Determine the [x, y] coordinate at the center of the cell enclosing the given text.  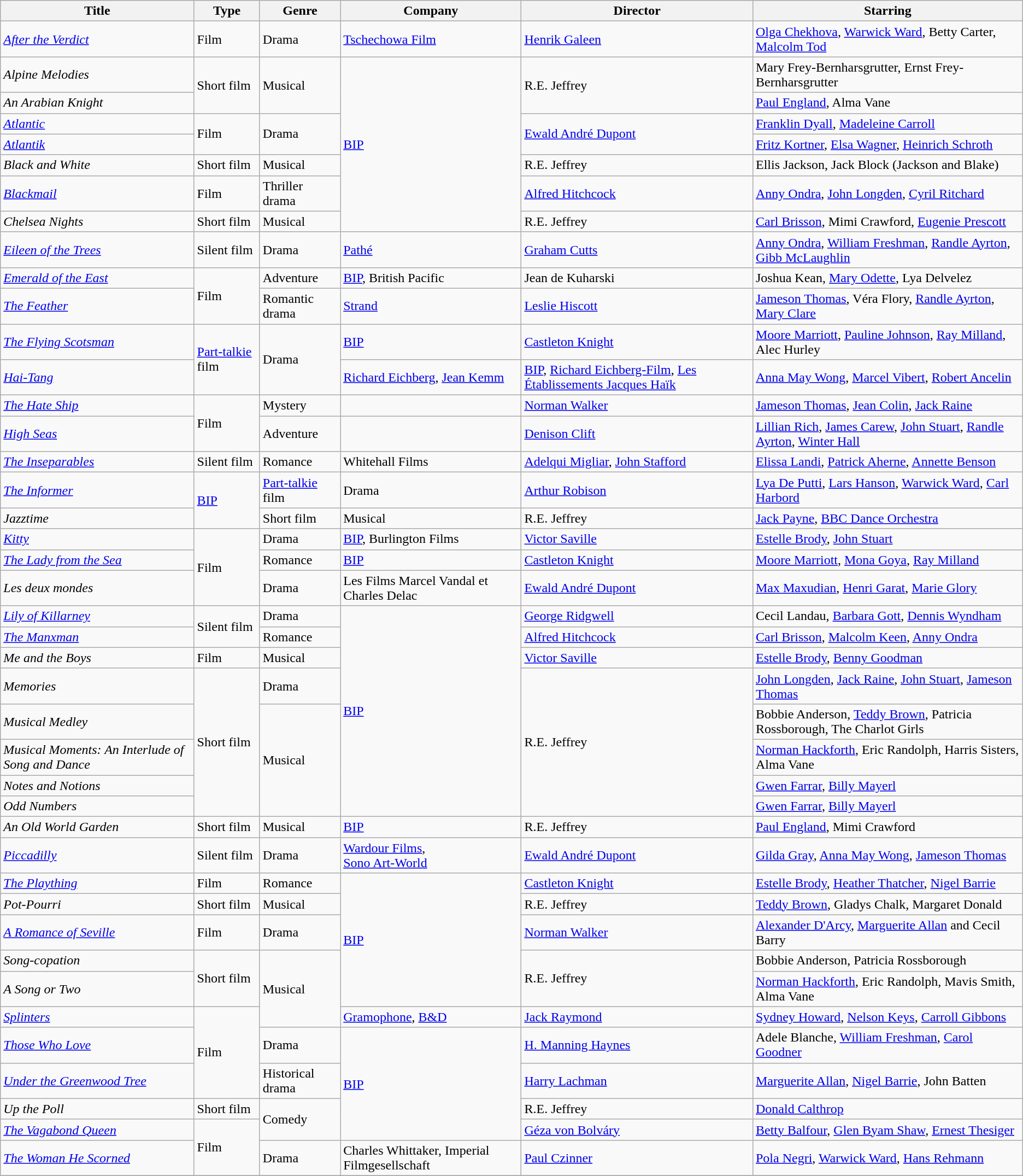
Under the Greenwood Tree [97, 1080]
Black and White [97, 165]
The Flying Scotsman [97, 341]
High Seas [97, 434]
Mystery [299, 406]
The Hate Ship [97, 406]
Moore Marriott, Mona Goya, Ray Milland [887, 560]
Piccadilly [97, 855]
The Inseparables [97, 462]
Estelle Brody, Heather Thatcher, Nigel Barrie [887, 884]
Les deux mondes [97, 588]
Hai-Tang [97, 377]
After the Verdict [97, 39]
Norman Hackforth, Eric Randolph, Mavis Smith, Alma Vane [887, 988]
Lily of Killarney [97, 616]
Jean de Kuharski [637, 278]
Eileen of the Trees [97, 249]
Romantic drama [299, 306]
Wardour Films,Sono Art-World [431, 855]
Henrik Galeen [637, 39]
Adelqui Migliar, John Stafford [637, 462]
Odd Numbers [97, 806]
The Manxman [97, 637]
Charles Whittaker, Imperial Filmgesellschaft [431, 1158]
Alexander D'Arcy, Marguerite Allan and Cecil Barry [887, 933]
An Old World Garden [97, 827]
Up the Poll [97, 1109]
Musical Medley [97, 722]
Graham Cutts [637, 249]
Joshua Kean, Mary Odette, Lya Delvelez [887, 278]
Moore Marriott, Pauline Johnson, Ray Milland, Alec Hurley [887, 341]
Genre [299, 11]
Les Films Marcel Vandal et Charles Delac [431, 588]
Carl Brisson, Mimi Crawford, Eugenie Prescott [887, 221]
Whitehall Films [431, 462]
Max Maxudian, Henri Garat, Marie Glory [887, 588]
Jazztime [97, 518]
Me and the Boys [97, 658]
Pathé [431, 249]
Kitty [97, 539]
BIP, Richard Eichberg-Film, Les Établissements Jacques Haïk [637, 377]
Franklin Dyall, Madeleine Carroll [887, 124]
Tschechowa Film [431, 39]
The Lady from the Sea [97, 560]
Adele Blanche, William Freshman, Carol Goodner [887, 1045]
Géza von Bolváry [637, 1130]
Jameson Thomas, Véra Flory, Randle Ayrton, Mary Clare [887, 306]
H. Manning Haynes [637, 1045]
A Song or Two [97, 988]
Fritz Kortner, Elsa Wagner, Heinrich Schroth [887, 144]
Leslie Hiscott [637, 306]
Paul England, Mimi Crawford [887, 827]
Historical drama [299, 1080]
The Vagabond Queen [97, 1130]
Type [227, 11]
Emerald of the East [97, 278]
Elissa Landi, Patrick Aherne, Annette Benson [887, 462]
The Plaything [97, 884]
Thriller drama [299, 194]
Harry Lachman [637, 1080]
Gramophone, B&D [431, 1017]
Betty Balfour, Glen Byam Shaw, Ernest Thesiger [887, 1130]
Marguerite Allan, Nigel Barrie, John Batten [887, 1080]
Richard Eichberg, Jean Kemm [431, 377]
Comedy [299, 1119]
Olga Chekhova, Warwick Ward, Betty Carter, Malcolm Tod [887, 39]
Jack Payne, BBC Dance Orchestra [887, 518]
Alpine Melodies [97, 74]
Blackmail [97, 194]
Strand [431, 306]
Memories [97, 686]
Donald Calthrop [887, 1109]
Bobbie Anderson, Teddy Brown, Patricia Rossborough, The Charlot Girls [887, 722]
The Feather [97, 306]
Jack Raymond [637, 1017]
Paul Czinner [637, 1158]
Anny Ondra, John Longden, Cyril Ritchard [887, 194]
Sydney Howard, Nelson Keys, Carroll Gibbons [887, 1017]
The Woman He Scorned [97, 1158]
Starring [887, 11]
Bobbie Anderson, Patricia Rossborough [887, 961]
BIP, British Pacific [431, 278]
The Informer [97, 490]
Carl Brisson, Malcolm Keen, Anny Ondra [887, 637]
Pola Negri, Warwick Ward, Hans Rehmann [887, 1158]
Lillian Rich, James Carew, John Stuart, Randle Ayrton, Winter Hall [887, 434]
Paul England, Alma Vane [887, 103]
Jameson Thomas, Jean Colin, Jack Raine [887, 406]
An Arabian Knight [97, 103]
Estelle Brody, Benny Goodman [887, 658]
Pot-Pourri [97, 904]
Norman Hackforth, Eric Randolph, Harris Sisters, Alma Vane [887, 757]
Director [637, 11]
Gilda Gray, Anna May Wong, Jameson Thomas [887, 855]
Notes and Notions [97, 786]
John Longden, Jack Raine, John Stuart, Jameson Thomas [887, 686]
Denison Clift [637, 434]
Teddy Brown, Gladys Chalk, Margaret Donald [887, 904]
BIP, Burlington Films [431, 539]
Mary Frey-Bernharsgrutter, Ernst Frey-Bernharsgrutter [887, 74]
Anny Ondra, William Freshman, Randle Ayrton, Gibb McLaughlin [887, 249]
Atlantic [97, 124]
George Ridgwell [637, 616]
Lya De Putti, Lars Hanson, Warwick Ward, Carl Harbord [887, 490]
Title [97, 11]
Ellis Jackson, Jack Block (Jackson and Blake) [887, 165]
Splinters [97, 1017]
Those Who Love [97, 1045]
Company [431, 11]
Cecil Landau, Barbara Gott, Dennis Wyndham [887, 616]
Estelle Brody, John Stuart [887, 539]
Anna May Wong, Marcel Vibert, Robert Ancelin [887, 377]
Song-copation [97, 961]
A Romance of Seville [97, 933]
Arthur Robison [637, 490]
Chelsea Nights [97, 221]
Atlantik [97, 144]
Musical Moments: An Interlude of Song and Dance [97, 757]
